Determine the (x, y) coordinate at the center of the cell enclosing the given text.  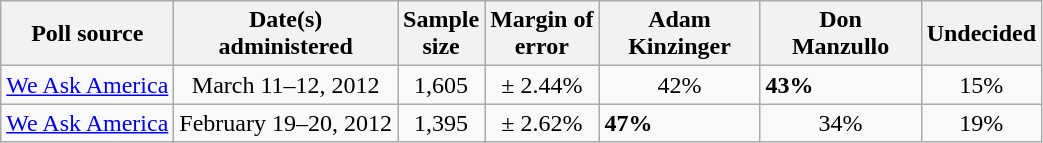
± 2.62% (542, 123)
42% (680, 85)
43% (840, 85)
19% (981, 123)
Poll source (88, 34)
34% (840, 123)
Margin oferror (542, 34)
AdamKinzinger (680, 34)
March 11–12, 2012 (286, 85)
1,395 (442, 123)
Date(s)administered (286, 34)
February 19–20, 2012 (286, 123)
15% (981, 85)
47% (680, 123)
± 2.44% (542, 85)
DonManzullo (840, 34)
Samplesize (442, 34)
Undecided (981, 34)
1,605 (442, 85)
